Find where the given text appears and provide that cell's center as [X, Y] coordinate. 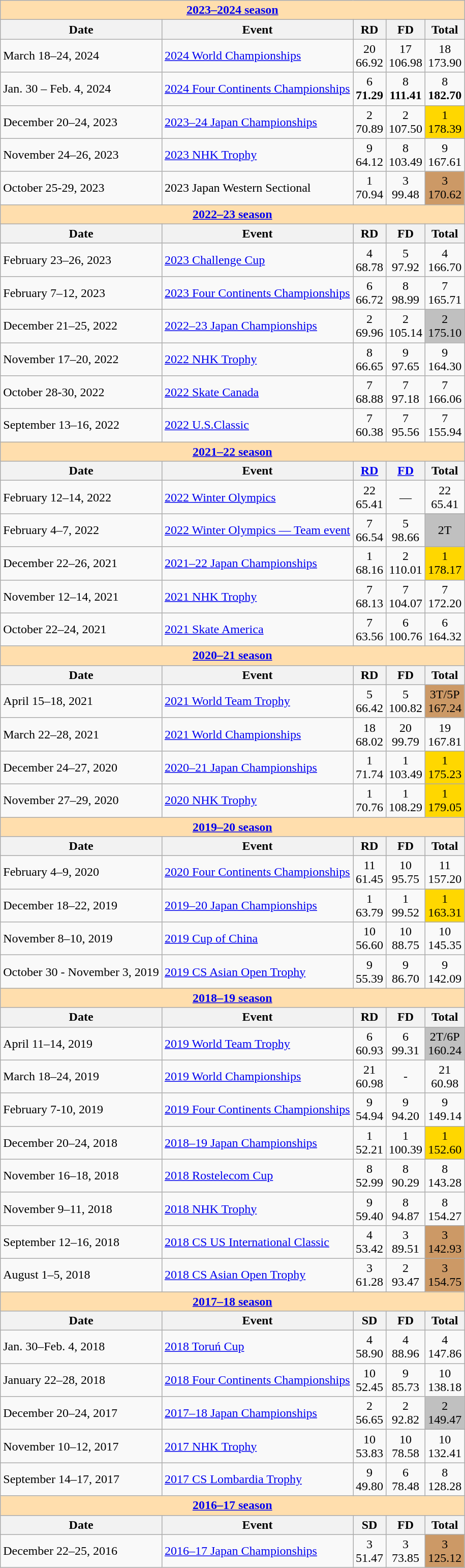
5 97.92 [406, 259]
8 94.87 [406, 1208]
March 18–24, 2019 [81, 1076]
5 100.82 [406, 701]
Jan. 30 – Feb. 4, 2024 [81, 88]
April 11–14, 2019 [81, 1044]
8 52.99 [370, 1176]
September 13–16, 2022 [81, 425]
January 22–28, 2018 [81, 1380]
December 18–22, 2019 [81, 905]
2024 Four Continents Championships [257, 88]
2021 World Team Trophy [257, 701]
2 105.14 [406, 326]
10 78.58 [406, 1446]
6 60.93 [370, 1044]
1 99.52 [406, 905]
3 154.75 [445, 1275]
9 64.12 [370, 155]
November 16–18, 2018 [81, 1176]
February 12–14, 2022 [81, 497]
September 12–16, 2018 [81, 1242]
2017 NHK Trophy [257, 1446]
9 94.20 [406, 1110]
3 89.51 [406, 1242]
December 21–25, 2022 [81, 326]
2022 U.S.Classic [257, 425]
8 66.65 [370, 359]
2018–19 Japan Championships [257, 1142]
1 178.39 [445, 122]
9 97.65 [406, 359]
February 4–7, 2022 [81, 530]
7 60.38 [370, 425]
3 125.12 [445, 1551]
March 18–24, 2024 [81, 56]
2019 CS Asian Open Trophy [257, 971]
November 24–26, 2023 [81, 155]
5 66.42 [370, 701]
8 154.27 [445, 1208]
18 173.90 [445, 56]
October 30 - November 3, 2019 [81, 971]
6 66.72 [370, 293]
6 100.76 [406, 630]
September 14–17, 2017 [81, 1479]
April 15–18, 2021 [81, 701]
1 103.49 [406, 767]
2T [445, 530]
2022 NHK Trophy [257, 359]
8 111.41 [406, 88]
2022 Winter Olympics — Team event [257, 530]
17 106.98 [406, 56]
7 68.88 [370, 393]
2018 NHK Trophy [257, 1208]
3 61.28 [370, 1275]
3 99.48 [406, 188]
October 22–24, 2021 [81, 630]
4 88.96 [406, 1347]
7 97.18 [406, 393]
1 175.23 [445, 767]
1 100.39 [406, 1142]
9 164.30 [445, 359]
2020–21 season [233, 656]
4 147.86 [445, 1347]
October 28-30, 2022 [81, 393]
20 66.92 [370, 56]
7 63.56 [370, 630]
1 179.05 [445, 801]
2023 Four Continents Championships [257, 293]
2019 World Championships [257, 1076]
2023 Challenge Cup [257, 259]
4 68.78 [370, 259]
10 53.83 [370, 1446]
February 7-10, 2019 [81, 1110]
December 22–26, 2021 [81, 564]
6 164.32 [445, 630]
December 22–25, 2016 [81, 1551]
2017–18 Japan Championships [257, 1413]
8 90.29 [406, 1176]
2024 World Championships [257, 56]
2022 Winter Olympics [257, 497]
2021 World Championships [257, 734]
11 157.20 [445, 873]
2020–21 Japan Championships [257, 767]
2017–18 season [233, 1301]
19 167.81 [445, 734]
3 170.62 [445, 188]
10 132.41 [445, 1446]
3 73.85 [406, 1551]
2 56.65 [370, 1413]
1 63.79 [370, 905]
7 165.71 [445, 293]
7 166.06 [445, 393]
2016–17 Japan Championships [257, 1551]
November 8–10, 2019 [81, 939]
2018 Four Continents Championships [257, 1380]
2 92.82 [406, 1413]
1 52.21 [370, 1142]
9 55.39 [370, 971]
22 65.41 [370, 497]
2 175.10 [445, 326]
1 152.60 [445, 1142]
December 20–24, 2018 [81, 1142]
4 166.70 [445, 259]
11 61.45 [370, 873]
1 70.94 [370, 188]
2018 Rostelecom Cup [257, 1176]
6 71.29 [370, 88]
1 178.17 [445, 564]
6 78.48 [406, 1479]
1 163.31 [445, 905]
20 99.79 [406, 734]
February 4–9, 2020 [81, 873]
2 69.96 [370, 326]
2020 Four Continents Championships [257, 873]
3 51.47 [370, 1551]
8 128.28 [445, 1479]
2 70.89 [370, 122]
2021 NHK Trophy [257, 596]
2016–17 season [233, 1505]
2018 CS Asian Open Trophy [257, 1275]
2022 Skate Canada [257, 393]
2023–2024 season [233, 10]
- [406, 1076]
2019–20 season [233, 826]
10 95.75 [406, 873]
2022–23 season [233, 214]
2022–23 Japan Championships [257, 326]
2020 NHK Trophy [257, 801]
2019–20 Japan Championships [257, 905]
August 1–5, 2018 [81, 1275]
2265.41 [445, 497]
4 58.90 [370, 1347]
8 182.70 [445, 88]
2023 Japan Western Sectional [257, 188]
10 56.60 [370, 939]
9 142.09 [445, 971]
7 95.56 [406, 425]
November 17–20, 2022 [81, 359]
2 93.47 [406, 1275]
2 107.50 [406, 122]
1 70.76 [370, 801]
3T/5P 167.24 [445, 701]
9 49.80 [370, 1479]
— [406, 497]
December 20–24, 2023 [81, 122]
December 20–24, 2017 [81, 1413]
6 99.31 [406, 1044]
2 110.01 [406, 564]
10 138.18 [445, 1380]
2023 NHK Trophy [257, 155]
March 22–28, 2021 [81, 734]
1 68.16 [370, 564]
2019 Cup of China [257, 939]
2018 Toruń Cup [257, 1347]
2017 CS Lombardia Trophy [257, 1479]
November 9–11, 2018 [81, 1208]
November 10–12, 2017 [81, 1446]
3 142.93 [445, 1242]
2019 Four Continents Championships [257, 1110]
18 68.02 [370, 734]
1 71.74 [370, 767]
November 27–29, 2020 [81, 801]
4 53.42 [370, 1242]
8 103.49 [406, 155]
2019 World Team Trophy [257, 1044]
9 85.73 [406, 1380]
2021 Skate America [257, 630]
Jan. 30–Feb. 4, 2018 [81, 1347]
2 149.47 [445, 1413]
2021–22 Japan Championships [257, 564]
2018 CS US International Classic [257, 1242]
10 145.35 [445, 939]
November 12–14, 2021 [81, 596]
October 25-29, 2023 [81, 188]
2018–19 season [233, 998]
7 172.20 [445, 596]
December 24–27, 2020 [81, 767]
10 88.75 [406, 939]
9 167.61 [445, 155]
5 98.66 [406, 530]
9 86.70 [406, 971]
7 104.07 [406, 596]
2023–24 Japan Championships [257, 122]
7 155.94 [445, 425]
9 59.40 [370, 1208]
1 108.29 [406, 801]
8 98.99 [406, 293]
7 66.54 [370, 530]
10 52.45 [370, 1380]
9 54.94 [370, 1110]
9 149.14 [445, 1110]
February 7–12, 2023 [81, 293]
8 143.28 [445, 1176]
February 23–26, 2023 [81, 259]
2021–22 season [233, 452]
7 68.13 [370, 596]
2T/6P 160.24 [445, 1044]
